Provide the [x, y] coordinate of the cell's center where the given text is located.  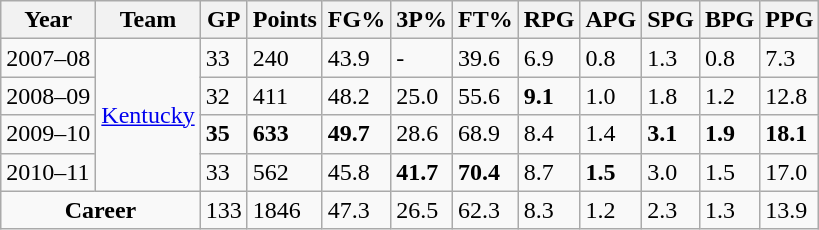
25.0 [422, 96]
Points [284, 20]
3.0 [671, 172]
2008–09 [48, 96]
1.9 [729, 134]
43.9 [356, 58]
2009–10 [48, 134]
39.6 [485, 58]
62.3 [485, 210]
RPG [549, 20]
SPG [671, 20]
41.7 [422, 172]
2010–11 [48, 172]
9.1 [549, 96]
1.0 [611, 96]
Year [48, 20]
3P% [422, 20]
32 [224, 96]
APG [611, 20]
133 [224, 210]
GP [224, 20]
- [422, 58]
Team [148, 20]
8.3 [549, 210]
47.3 [356, 210]
70.4 [485, 172]
12.8 [790, 96]
2.3 [671, 210]
633 [284, 134]
FT% [485, 20]
49.7 [356, 134]
2007–08 [48, 58]
17.0 [790, 172]
FG% [356, 20]
28.6 [422, 134]
48.2 [356, 96]
562 [284, 172]
8.4 [549, 134]
13.9 [790, 210]
7.3 [790, 58]
1.4 [611, 134]
35 [224, 134]
8.7 [549, 172]
1846 [284, 210]
411 [284, 96]
45.8 [356, 172]
BPG [729, 20]
55.6 [485, 96]
PPG [790, 20]
18.1 [790, 134]
Career [100, 210]
6.9 [549, 58]
26.5 [422, 210]
3.1 [671, 134]
68.9 [485, 134]
1.8 [671, 96]
240 [284, 58]
Kentucky [148, 115]
